Provide the [X, Y] coordinate of the cell's center where the given text is located.  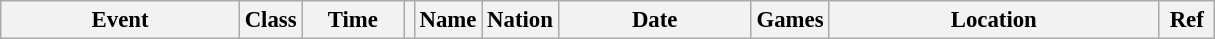
Time [353, 20]
Event [120, 20]
Date [654, 20]
Ref [1187, 20]
Games [790, 20]
Class [270, 20]
Name [448, 20]
Location [994, 20]
Nation [520, 20]
